Extract the [x, y] coordinate from the center of the cell holding the provided text.  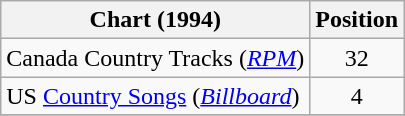
Position [357, 20]
32 [357, 58]
4 [357, 96]
Chart (1994) [156, 20]
US Country Songs (Billboard) [156, 96]
Canada Country Tracks (RPM) [156, 58]
